Identify which cell holds the provided text, then report its (X, Y) central coordinate. 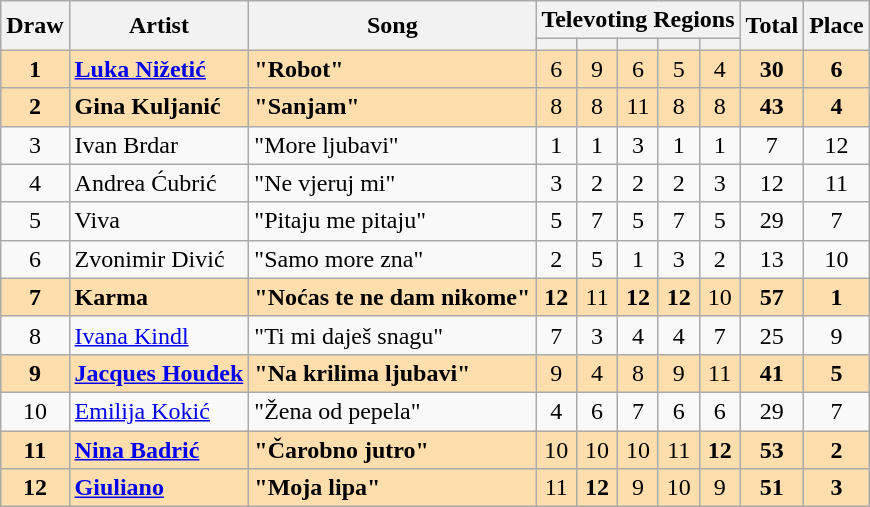
Artist (159, 26)
43 (772, 107)
Andrea Ćubrić (159, 183)
Giuliano (159, 488)
Song (392, 26)
Emilija Kokić (159, 411)
Ivan Brdar (159, 145)
Place (837, 26)
"Žena od pepela" (392, 411)
Luka Nižetić (159, 69)
Ivana Kindl (159, 335)
Gina Kuljanić (159, 107)
53 (772, 449)
"Ti mi daješ snagu" (392, 335)
"Samo more zna" (392, 259)
"Čarobno jutro" (392, 449)
Nina Badrić (159, 449)
Karma (159, 297)
"Na krilima ljubavi" (392, 373)
Jacques Houdek (159, 373)
Zvonimir Divić (159, 259)
"Ne vjeruj mi" (392, 183)
"Noćas te ne dam nikome" (392, 297)
"Robot" (392, 69)
Total (772, 26)
30 (772, 69)
"Moja lipa" (392, 488)
25 (772, 335)
13 (772, 259)
Televoting Regions (638, 20)
"Sanjam" (392, 107)
57 (772, 297)
51 (772, 488)
"More ljubavi" (392, 145)
"Pitaju me pitaju" (392, 221)
41 (772, 373)
Draw (35, 26)
Viva (159, 221)
